Extract the [x, y] coordinate from the center of the cell holding the provided text.  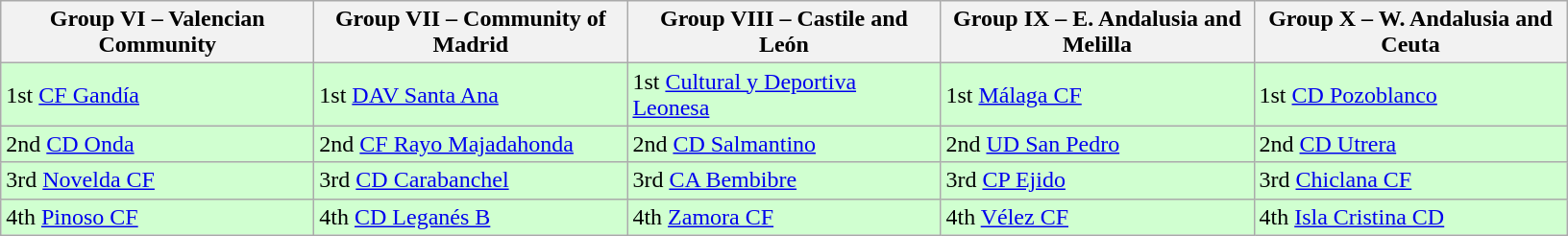
4th CD Leganés B [471, 217]
4th Isla Cristina CD [1410, 217]
Group X – W. Andalusia and Ceuta [1410, 33]
1st Málaga CF [1097, 94]
3rd CA Bembibre [784, 180]
4th Vélez CF [1097, 217]
3rd Novelda CF [158, 180]
1st CD Pozoblanco [1410, 94]
4th Pinoso CF [158, 217]
2nd CD Onda [158, 144]
Group IX – E. Andalusia and Melilla [1097, 33]
1st Cultural y Deportiva Leonesa [784, 94]
2nd UD San Pedro [1097, 144]
Group VII – Community of Madrid [471, 33]
2nd CD Utrera [1410, 144]
3rd CP Ejido [1097, 180]
2nd CF Rayo Majadahonda [471, 144]
4th Zamora CF [784, 217]
1st CF Gandía [158, 94]
2nd CD Salmantino [784, 144]
Group VIII – Castile and León [784, 33]
3rd CD Carabanchel [471, 180]
3rd Chiclana CF [1410, 180]
Group VI – Valencian Community [158, 33]
1st DAV Santa Ana [471, 94]
